Capture the cell that displays the provided text and extract its [X, Y] central coordinate. 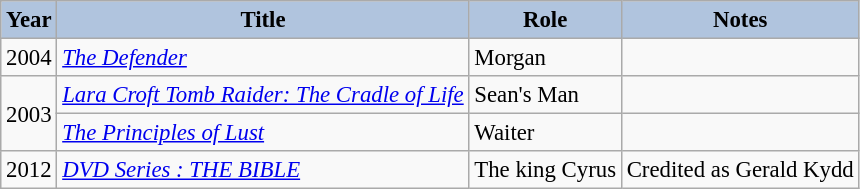
Lara Croft Tomb Raider: The Cradle of Life [263, 95]
Title [263, 20]
2004 [29, 58]
2012 [29, 170]
Credited as Gerald Kydd [740, 170]
Notes [740, 20]
The Principles of Lust [263, 133]
Sean's Man [545, 95]
Morgan [545, 58]
2003 [29, 114]
The Defender [263, 58]
DVD Series : THE BIBLE [263, 170]
The king Cyrus [545, 170]
Year [29, 20]
Role [545, 20]
Waiter [545, 133]
